Detect which cell encompasses the target text, then output its (x, y) center coordinate. 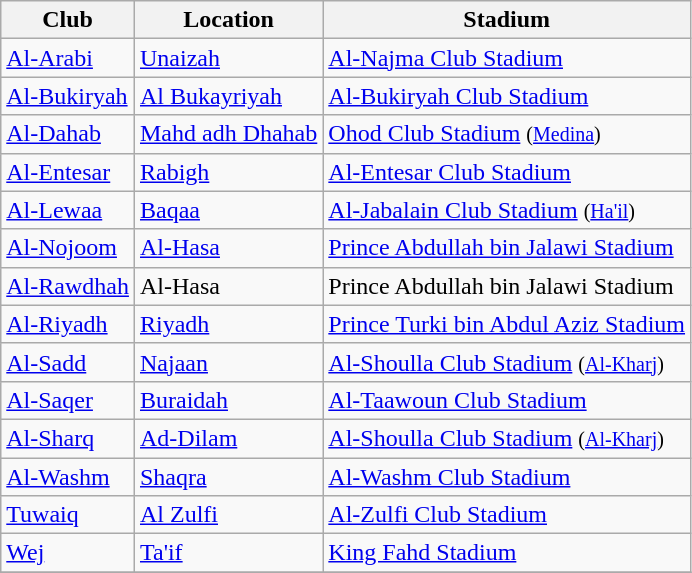
Al-Bukiryah (68, 96)
Riyadh (228, 324)
Al-Dahab (68, 134)
Al-Jabalain Club Stadium (Ha'il) (507, 210)
Al-Lewaa (68, 210)
Baqaa (228, 210)
Ad-Dilam (228, 438)
Al-Washm (68, 477)
King Fahd Stadium (507, 553)
Al-Taawoun Club Stadium (507, 400)
Al-Sadd (68, 362)
Ta'if (228, 553)
Al-Najma Club Stadium (507, 58)
Mahd adh Dhahab (228, 134)
Shaqra (228, 477)
Ohod Club Stadium (Medina) (507, 134)
Al-Riyadh (68, 324)
Al-Rawdhah (68, 286)
Wej (68, 553)
Rabigh (228, 172)
Prince Turki bin Abdul Aziz Stadium (507, 324)
Club (68, 20)
Al Zulfi (228, 515)
Najaan (228, 362)
Stadium (507, 20)
Al-Arabi (68, 58)
Al-Nojoom (68, 248)
Al-Entesar Club Stadium (507, 172)
Unaizah (228, 58)
Al-Washm Club Stadium (507, 477)
Al-Zulfi Club Stadium (507, 515)
Al Bukayriyah (228, 96)
Al-Saqer (68, 400)
Tuwaiq (68, 515)
Location (228, 20)
Al-Sharq (68, 438)
Buraidah (228, 400)
Al-Entesar (68, 172)
Al-Bukiryah Club Stadium (507, 96)
